From the cell containing the given text, extract its center point as (X, Y) coordinate. 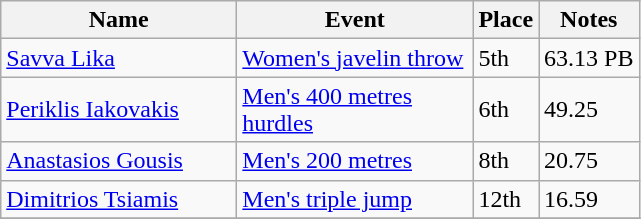
12th (506, 199)
6th (506, 110)
Event (355, 20)
Name (119, 20)
16.59 (589, 199)
20.75 (589, 161)
Men's 400 metres hurdles (355, 110)
Periklis Iakovakis (119, 110)
Men's triple jump (355, 199)
49.25 (589, 110)
Anastasios Gousis (119, 161)
Savva Lika (119, 58)
Place (506, 20)
5th (506, 58)
Dimitrios Tsiamis (119, 199)
8th (506, 161)
Women's javelin throw (355, 58)
Notes (589, 20)
63.13 PB (589, 58)
Men's 200 metres (355, 161)
